Scan for the cell matching the given text and deliver its (x, y) coordinate at center. 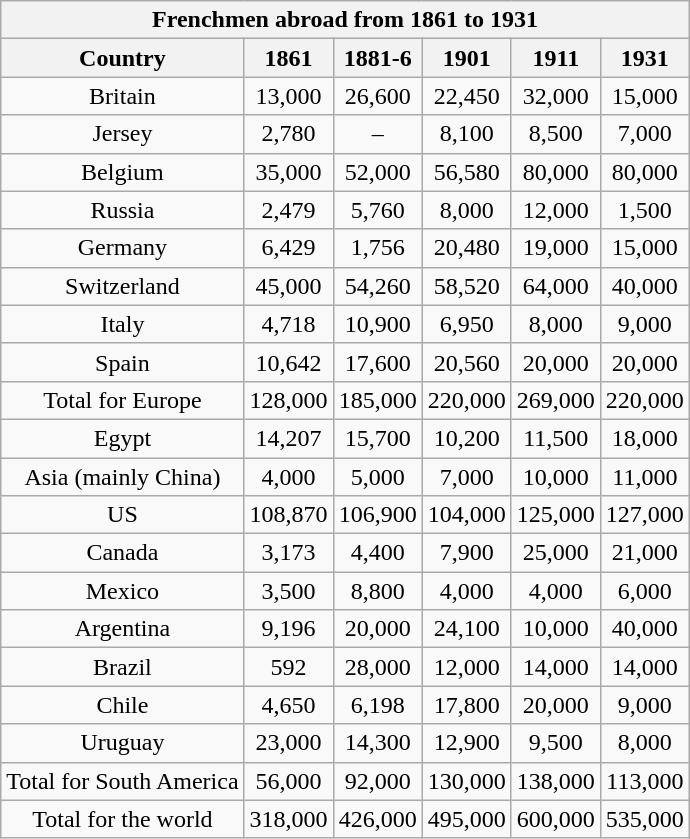
6,198 (378, 705)
17,800 (466, 705)
1931 (644, 58)
Frenchmen abroad from 1861 to 1931 (346, 20)
21,000 (644, 553)
12,900 (466, 743)
10,642 (288, 362)
8,500 (556, 134)
Britain (122, 96)
535,000 (644, 819)
3,500 (288, 591)
5,760 (378, 210)
269,000 (556, 400)
35,000 (288, 172)
19,000 (556, 248)
26,600 (378, 96)
Uruguay (122, 743)
24,100 (466, 629)
Total for the world (122, 819)
3,173 (288, 553)
Country (122, 58)
20,480 (466, 248)
9,500 (556, 743)
92,000 (378, 781)
Total for South America (122, 781)
6,950 (466, 324)
6,429 (288, 248)
Asia (mainly China) (122, 477)
108,870 (288, 515)
2,479 (288, 210)
106,900 (378, 515)
11,000 (644, 477)
4,400 (378, 553)
1,500 (644, 210)
52,000 (378, 172)
45,000 (288, 286)
6,000 (644, 591)
138,000 (556, 781)
Chile (122, 705)
Canada (122, 553)
5,000 (378, 477)
20,560 (466, 362)
18,000 (644, 438)
11,500 (556, 438)
Brazil (122, 667)
1881-6 (378, 58)
14,300 (378, 743)
2,780 (288, 134)
22,450 (466, 96)
25,000 (556, 553)
9,196 (288, 629)
Italy (122, 324)
104,000 (466, 515)
1901 (466, 58)
1861 (288, 58)
185,000 (378, 400)
4,650 (288, 705)
64,000 (556, 286)
54,260 (378, 286)
8,100 (466, 134)
10,900 (378, 324)
600,000 (556, 819)
56,000 (288, 781)
– (378, 134)
7,900 (466, 553)
Switzerland (122, 286)
Belgium (122, 172)
23,000 (288, 743)
32,000 (556, 96)
130,000 (466, 781)
128,000 (288, 400)
592 (288, 667)
58,520 (466, 286)
28,000 (378, 667)
56,580 (466, 172)
Argentina (122, 629)
426,000 (378, 819)
Egypt (122, 438)
Mexico (122, 591)
125,000 (556, 515)
4,718 (288, 324)
495,000 (466, 819)
15,700 (378, 438)
Total for Europe (122, 400)
8,800 (378, 591)
US (122, 515)
1,756 (378, 248)
127,000 (644, 515)
1911 (556, 58)
Spain (122, 362)
113,000 (644, 781)
Jersey (122, 134)
10,200 (466, 438)
Russia (122, 210)
17,600 (378, 362)
Germany (122, 248)
13,000 (288, 96)
14,207 (288, 438)
318,000 (288, 819)
